From the cell containing the given text, extract its center point as [X, Y] coordinate. 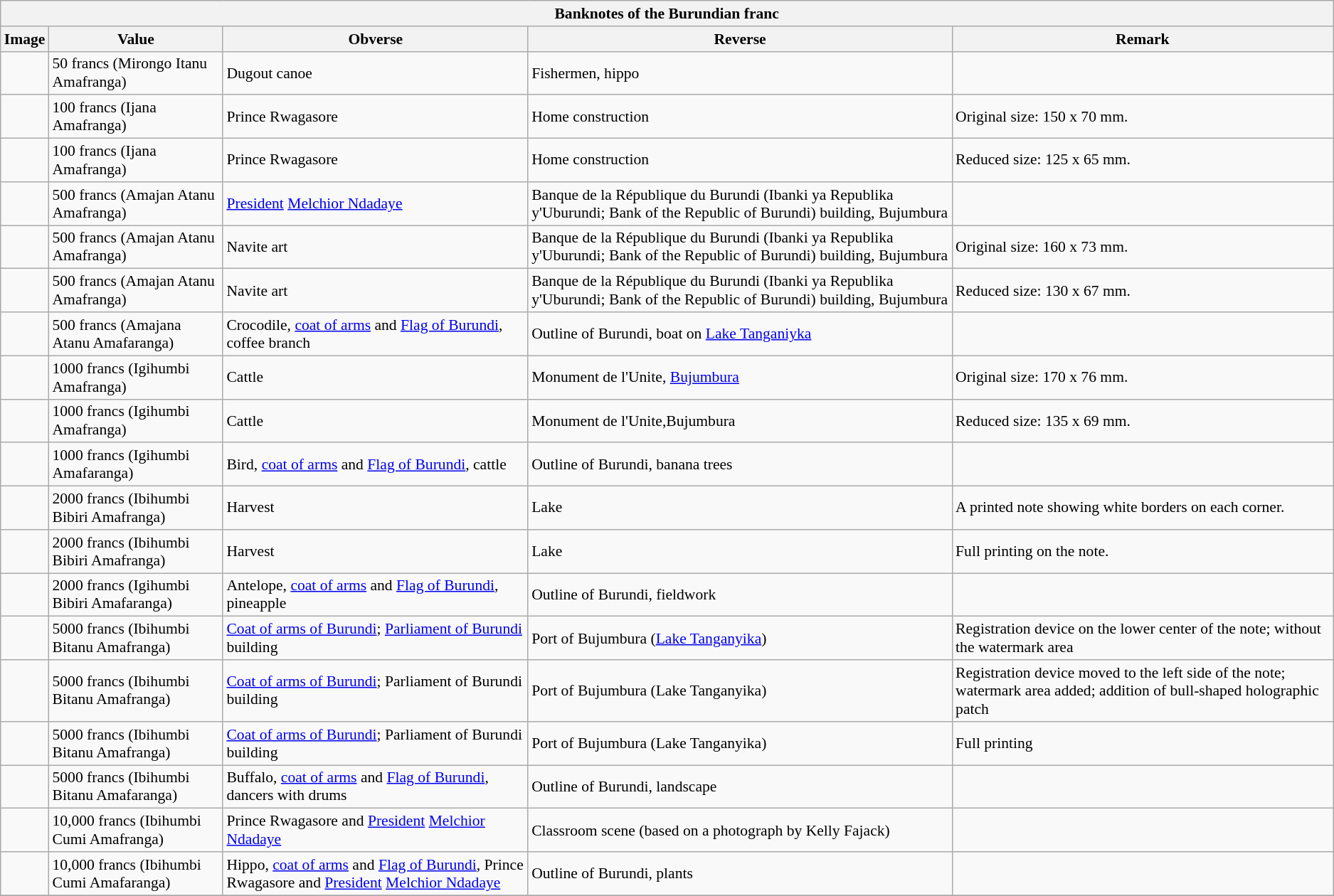
Registration device moved to the left side of the note; watermark area added; addition of bull-shaped holographic patch [1143, 691]
10,000 francs (Ibihumbi Cumi Amafranga) [135, 831]
Reduced size: 130 x 67 mm. [1143, 290]
Value [135, 39]
Buffalo, coat of arms and Flag of Burundi, dancers with drums [376, 786]
Reduced size: 125 x 65 mm. [1143, 161]
5000 francs (Ibihumbi Bitanu Amafaranga) [135, 786]
President Melchior Ndadaye [376, 203]
Full printing [1143, 744]
Hippo, coat of arms and Flag of Burundi, Prince Rwagasore and President Melchior Ndadaye [376, 873]
Image [25, 39]
Antelope, coat of arms and Flag of Burundi, pineapple [376, 594]
Remark [1143, 39]
500 francs (Amajana Atanu Amafaranga) [135, 334]
Monument de l'Unite, Bujumbura [740, 377]
Obverse [376, 39]
Prince Rwagasore and President Melchior Ndadaye [376, 831]
50 francs (Mirongo Itanu Amafranga) [135, 73]
Crocodile, coat of arms and Flag of Burundi, coffee branch [376, 334]
Outline of Burundi, landscape [740, 786]
Reduced size: 135 x 69 mm. [1143, 421]
A printed note showing white borders on each corner. [1143, 508]
10,000 francs (Ibihumbi Cumi Amafaranga) [135, 873]
Outline of Burundi, plants [740, 873]
Full printing on the note. [1143, 552]
Original size: 170 x 76 mm. [1143, 377]
2000 francs (Igihumbi Bibiri Amafaranga) [135, 594]
Outline of Burundi, boat on Lake Tanganiyka [740, 334]
Original size: 160 x 73 mm. [1143, 247]
Fishermen, hippo [740, 73]
Banknotes of the Burundian franc [667, 14]
Reverse [740, 39]
Bird, coat of arms and Flag of Burundi, cattle [376, 465]
Outline of Burundi, banana trees [740, 465]
Registration device on the lower center of the note; without the watermark area [1143, 639]
Monument de l'Unite,Bujumbura [740, 421]
Dugout canoe [376, 73]
Original size: 150 x 70 mm. [1143, 117]
Classroom scene (based on a photograph by Kelly Fajack) [740, 831]
Outline of Burundi, fieldwork [740, 594]
1000 francs (Igihumbi Amafaranga) [135, 465]
